Locate the cell with the specified text and output its [x, y] center coordinate. 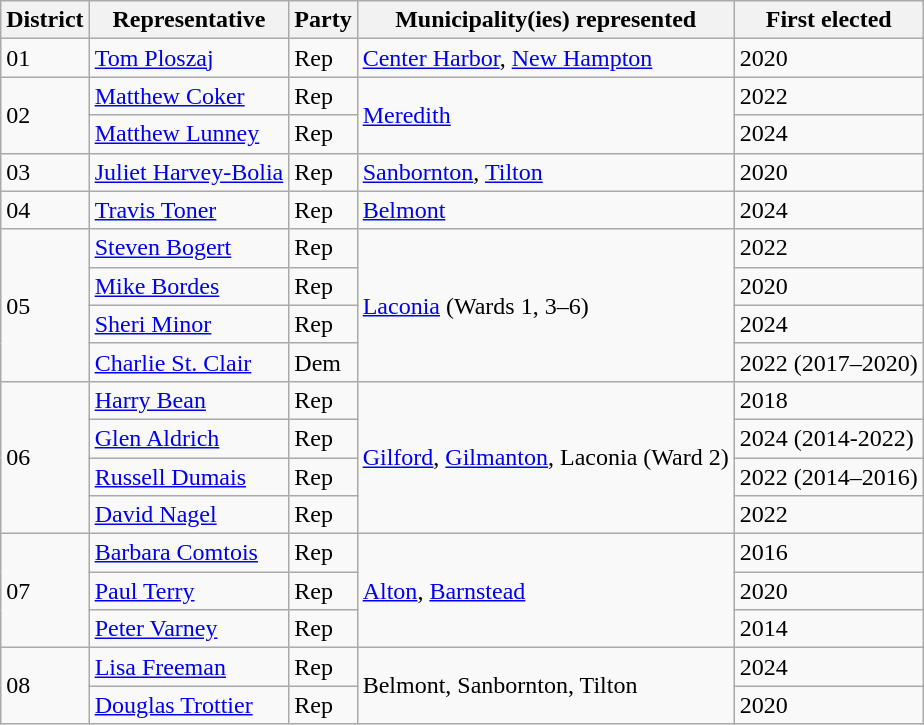
District [45, 20]
Alton, Barnstead [546, 591]
Travis Toner [189, 210]
Glen Aldrich [189, 438]
Matthew Lunney [189, 134]
Steven Bogert [189, 248]
Matthew Coker [189, 96]
2018 [828, 400]
Charlie St. Clair [189, 362]
04 [45, 210]
2014 [828, 629]
08 [45, 686]
David Nagel [189, 515]
Russell Dumais [189, 477]
2024 (2014-2022) [828, 438]
Meredith [546, 115]
Peter Varney [189, 629]
Gilford, Gilmanton, Laconia (Ward 2) [546, 457]
Douglas Trottier [189, 705]
Center Harbor, New Hampton [546, 58]
Sheri Minor [189, 324]
07 [45, 591]
03 [45, 172]
Dem [323, 362]
Barbara Comtois [189, 553]
Municipality(ies) represented [546, 20]
Juliet Harvey-Bolia [189, 172]
Laconia (Wards 1, 3–6) [546, 305]
Harry Bean [189, 400]
Belmont [546, 210]
05 [45, 305]
Tom Ploszaj [189, 58]
01 [45, 58]
Sanbornton, Tilton [546, 172]
06 [45, 457]
Mike Bordes [189, 286]
Party [323, 20]
2022 (2014–2016) [828, 477]
Belmont, Sanbornton, Tilton [546, 686]
Paul Terry [189, 591]
02 [45, 115]
Lisa Freeman [189, 667]
Representative [189, 20]
2016 [828, 553]
First elected [828, 20]
2022 (2017–2020) [828, 362]
